Capture the cell that displays the provided text and extract its (x, y) central coordinate. 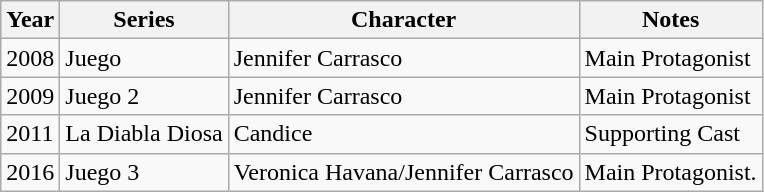
Juego (144, 58)
La Diabla Diosa (144, 134)
2011 (30, 134)
Juego 2 (144, 96)
Main Protagonist. (670, 172)
Year (30, 20)
Juego 3 (144, 172)
2008 (30, 58)
Notes (670, 20)
Character (404, 20)
Veronica Havana/Jennifer Carrasco (404, 172)
Series (144, 20)
2016 (30, 172)
Candice (404, 134)
2009 (30, 96)
Supporting Cast (670, 134)
